Pinpoint the cell where the given text exists, returning its [x, y] midpoint coordinate. 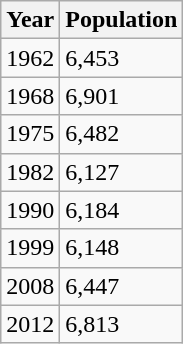
6,148 [122, 248]
2012 [30, 324]
6,453 [122, 58]
Population [122, 20]
1982 [30, 172]
6,482 [122, 134]
Year [30, 20]
1962 [30, 58]
1968 [30, 96]
6,184 [122, 210]
2008 [30, 286]
1975 [30, 134]
6,447 [122, 286]
1990 [30, 210]
6,813 [122, 324]
6,901 [122, 96]
6,127 [122, 172]
1999 [30, 248]
